Detect which cell encompasses the target text, then output its [x, y] center coordinate. 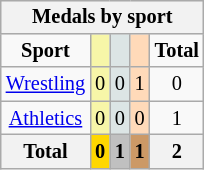
2 [177, 152]
Wrestling [46, 84]
Sport [46, 51]
Medals by sport [102, 17]
Athletics [46, 118]
